Search for the cell housing the specified text and yield its (X, Y) center coordinate. 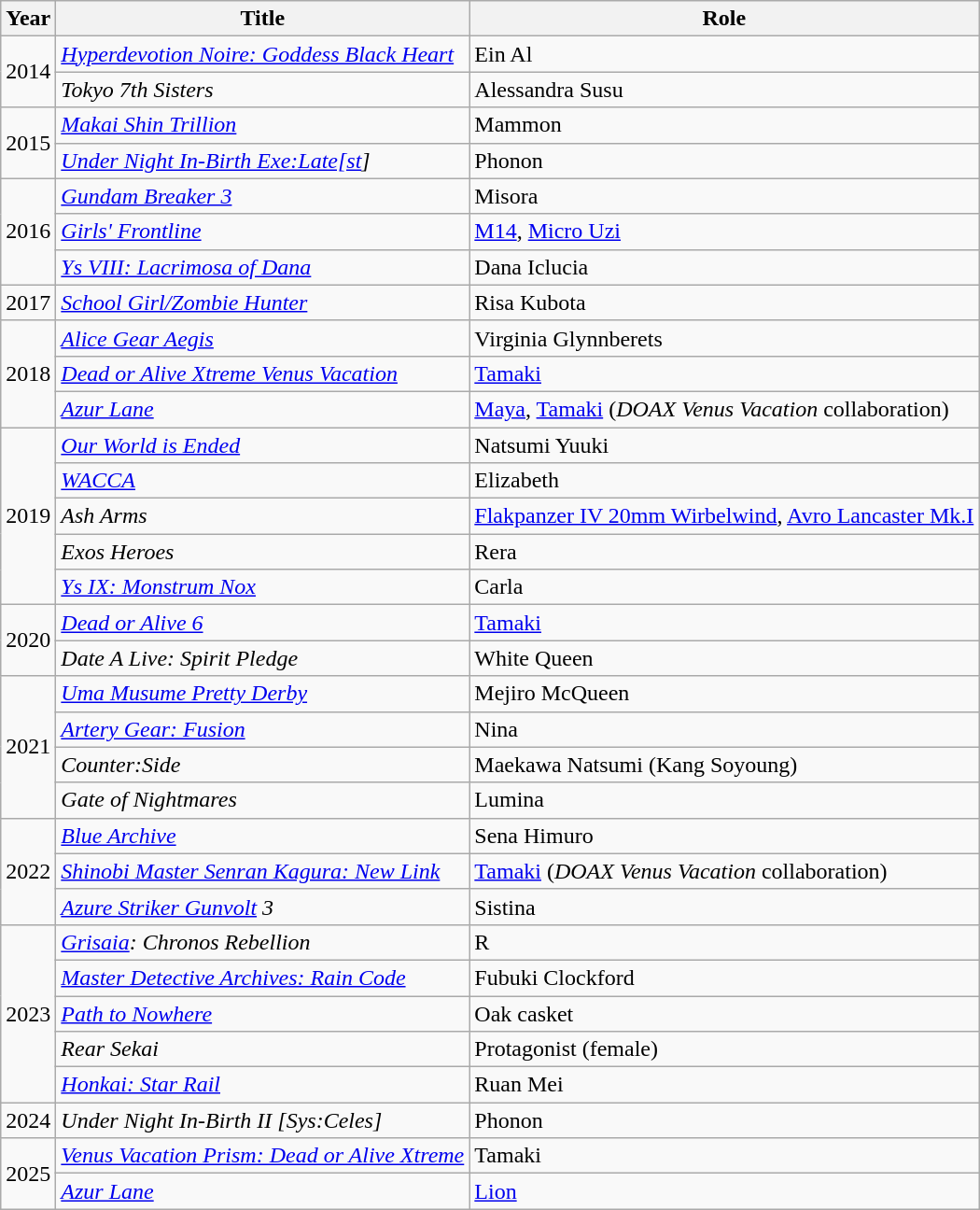
Sena Himuro (724, 836)
Rera (724, 552)
White Queen (724, 658)
Makai Shin Trillion (263, 125)
Dead or Alive Xtreme Venus Vacation (263, 373)
Nina (724, 729)
2016 (28, 232)
Maekawa Natsumi (Kang Soyoung) (724, 765)
Role (724, 19)
WACCA (263, 481)
Flakpanzer IV 20mm Wirbelwind, Avro Lancaster Mk.I (724, 516)
2023 (28, 1013)
2018 (28, 373)
School Girl/Zombie Hunter (263, 302)
Rear Sekai (263, 1049)
Sistina (724, 907)
Maya, Tamaki (DOAX Venus Vacation collaboration) (724, 409)
Girls' Frontline (263, 232)
Hyperdevotion Noire: Goddess Black Heart (263, 54)
R (724, 942)
Blue Archive (263, 836)
Path to Nowhere (263, 1013)
Oak casket (724, 1013)
2020 (28, 640)
Mammon (724, 125)
Ash Arms (263, 516)
Ys IX: Monstrum Nox (263, 587)
Ruan Mei (724, 1085)
Our World is Ended (263, 445)
Fubuki Clockford (724, 978)
Azure Striker Gunvolt 3 (263, 907)
Uma Musume Pretty Derby (263, 694)
Mejiro McQueen (724, 694)
Date A Live: Spirit Pledge (263, 658)
Natsumi Yuuki (724, 445)
Tamaki (DOAX Venus Vacation collaboration) (724, 871)
Lumina (724, 800)
2024 (28, 1120)
2025 (28, 1174)
Shinobi Master Senran Kagura: New Link (263, 871)
2021 (28, 747)
Dana Iclucia (724, 267)
Under Night In-Birth Exe:Late[st] (263, 161)
2015 (28, 143)
Alessandra Susu (724, 90)
Ein Al (724, 54)
Honkai: Star Rail (263, 1085)
Misora (724, 196)
2014 (28, 72)
Gate of Nightmares (263, 800)
2017 (28, 302)
Protagonist (female) (724, 1049)
Counter:Side (263, 765)
Risa Kubota (724, 302)
Virginia Glynnberets (724, 338)
Exos Heroes (263, 552)
2022 (28, 871)
Title (263, 19)
Gundam Breaker 3 (263, 196)
Alice Gear Aegis (263, 338)
Grisaia: Chronos Rebellion (263, 942)
Tokyo 7th Sisters (263, 90)
Under Night In-Birth II [Sys:Celes] (263, 1120)
Ys VIII: Lacrimosa of Dana (263, 267)
Carla (724, 587)
Master Detective Archives: Rain Code (263, 978)
M14, Micro Uzi (724, 232)
Artery Gear: Fusion (263, 729)
Venus Vacation Prism: Dead or Alive Xtreme (263, 1156)
Elizabeth (724, 481)
Dead or Alive 6 (263, 623)
Year (28, 19)
Lion (724, 1191)
2019 (28, 516)
